Search for the cell housing the specified text and yield its [x, y] center coordinate. 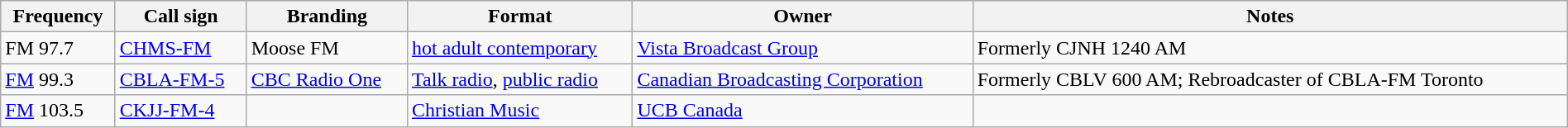
Formerly CJNH 1240 AM [1270, 48]
CKJJ-FM-4 [180, 111]
CBC Radio One [327, 79]
FM 97.7 [58, 48]
Owner [802, 17]
Notes [1270, 17]
Call sign [180, 17]
FM 99.3 [58, 79]
Branding [327, 17]
FM 103.5 [58, 111]
UCB Canada [802, 111]
CHMS-FM [180, 48]
Formerly CBLV 600 AM; Rebroadcaster of CBLA-FM Toronto [1270, 79]
CBLA-FM-5 [180, 79]
hot adult contemporary [520, 48]
Format [520, 17]
Christian Music [520, 111]
Canadian Broadcasting Corporation [802, 79]
Talk radio, public radio [520, 79]
Vista Broadcast Group [802, 48]
Frequency [58, 17]
Moose FM [327, 48]
